Detect which cell encompasses the target text, then output its (x, y) center coordinate. 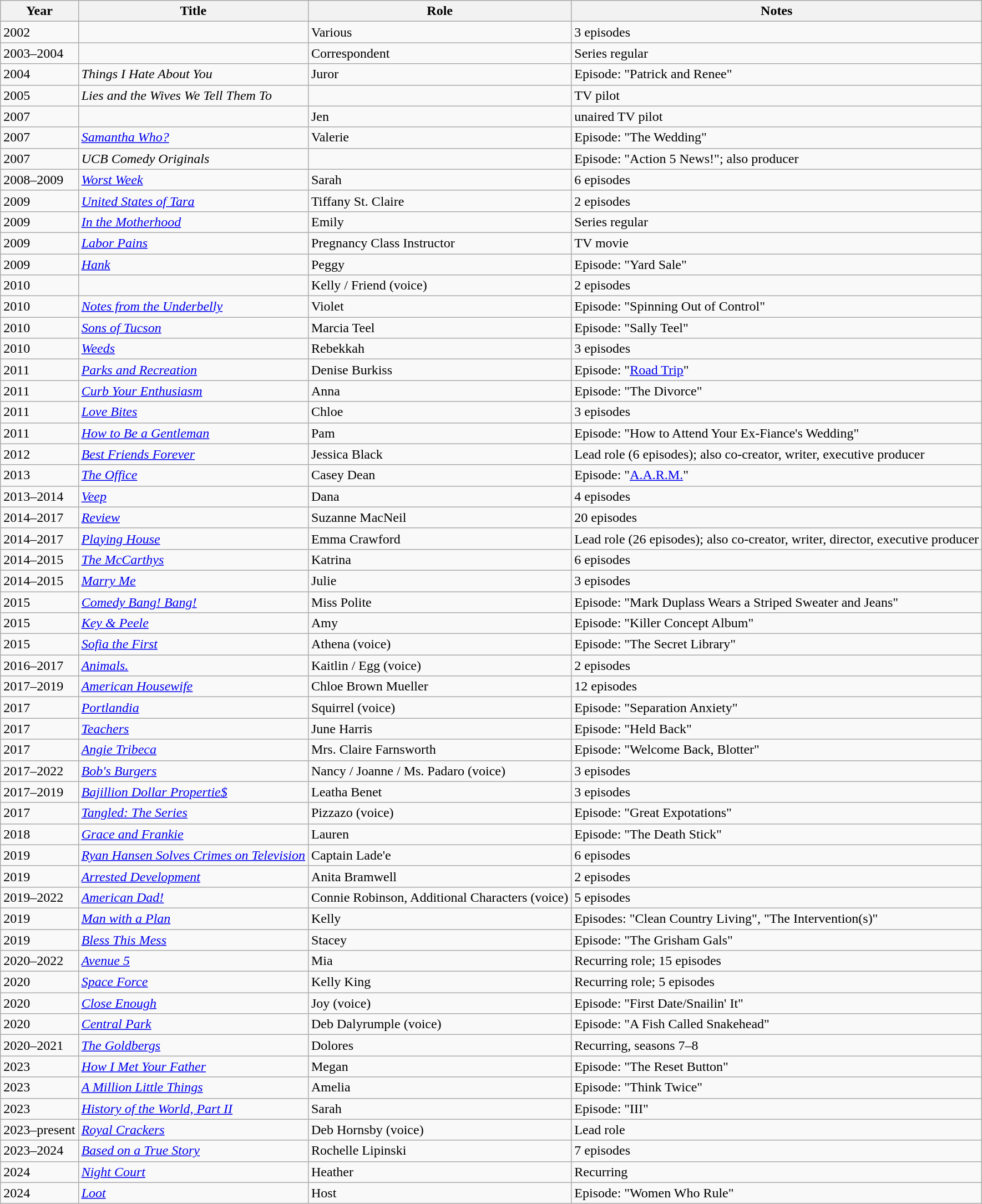
Year (39, 11)
Marry Me (193, 581)
Avenue 5 (193, 961)
Love Bites (193, 412)
Emily (439, 222)
Episode: "Road Trip" (777, 370)
Episode: "Spinning Out of Control" (777, 307)
Episode: "Welcome Back, Blotter" (777, 750)
Chloe (439, 412)
How I Met Your Father (193, 1066)
Hank (193, 265)
Episode: "Mark Duplass Wears a Striped Sweater and Jeans" (777, 602)
2023–2024 (39, 1151)
Kelly / Friend (voice) (439, 286)
Episode: "First Date/Snailin' It" (777, 1003)
2020–2022 (39, 961)
2018 (39, 834)
Episode: "The Reset Button" (777, 1066)
20 episodes (777, 517)
Heather (439, 1172)
Peggy (439, 265)
Nancy / Joanne / Ms. Padaro (voice) (439, 771)
Episode: "The Wedding" (777, 138)
Dana (439, 496)
Lead role (6 episodes); also co-creator, writer, executive producer (777, 454)
Episode: "The Secret Library" (777, 644)
Valerie (439, 138)
2017–2022 (39, 771)
Pam (439, 433)
Tiffany St. Claire (439, 201)
Best Friends Forever (193, 454)
Megan (439, 1066)
Bob's Burgers (193, 771)
Review (193, 517)
Violet (439, 307)
Rebekkah (439, 349)
Labor Pains (193, 243)
Things I Hate About You (193, 74)
2013 (39, 475)
Episode: "Great Expotations" (777, 813)
Katrina (439, 560)
In the Motherhood (193, 222)
Lauren (439, 834)
Central Park (193, 1024)
Emma Crawford (439, 539)
Episode: "A Fish Called Snakehead" (777, 1024)
Episode: "Patrick and Renee" (777, 74)
Episode: "How to Attend Your Ex-Fiance's Wedding" (777, 433)
Leatha Benet (439, 792)
Miss Polite (439, 602)
Anna (439, 391)
Deb Hornsby (voice) (439, 1130)
Notes (777, 11)
Amelia (439, 1088)
American Housewife (193, 687)
Title (193, 11)
History of the World, Part II (193, 1109)
Episode: "Sally Teel" (777, 328)
Mrs. Claire Farnsworth (439, 750)
A Million Little Things (193, 1088)
Lead role (777, 1130)
Episode: "The Divorce" (777, 391)
The McCarthys (193, 560)
Kelly King (439, 982)
Worst Week (193, 180)
2008–2009 (39, 180)
Chloe Brown Mueller (439, 687)
June Harris (439, 729)
Dolores (439, 1045)
TV pilot (777, 95)
2002 (39, 32)
Angie Tribeca (193, 750)
Stacey (439, 940)
Bajillion Dollar Propertie$ (193, 792)
2023–present (39, 1130)
Episodes: "Clean Country Living", "The Intervention(s)" (777, 918)
Kaitlin / Egg (voice) (439, 665)
Episode: "Killer Concept Album" (777, 623)
Host (439, 1193)
Athena (voice) (439, 644)
unaired TV pilot (777, 116)
2019–2022 (39, 897)
Episode: "Held Back" (777, 729)
Suzanne MacNeil (439, 517)
Casey Dean (439, 475)
Pregnancy Class Instructor (439, 243)
Mia (439, 961)
Comedy Bang! Bang! (193, 602)
Lead role (26 episodes); also co-creator, writer, director, executive producer (777, 539)
Episode: "The Grisham Gals" (777, 940)
Portlandia (193, 708)
Recurring role; 5 episodes (777, 982)
Ryan Hansen Solves Crimes on Television (193, 855)
Episode: "A.A.R.M." (777, 475)
Grace and Frankie (193, 834)
4 episodes (777, 496)
Episode: "Women Who Rule" (777, 1193)
Episode: "Action 5 News!"; also producer (777, 159)
United States of Tara (193, 201)
American Dad! (193, 897)
Correspondent (439, 53)
2005 (39, 95)
Pizzazo (voice) (439, 813)
Samantha Who? (193, 138)
Amy (439, 623)
TV movie (777, 243)
Teachers (193, 729)
Key & Peele (193, 623)
Weeds (193, 349)
2003–2004 (39, 53)
Juror (439, 74)
Recurring role; 15 episodes (777, 961)
2013–2014 (39, 496)
Parks and Recreation (193, 370)
2016–2017 (39, 665)
Episode: "Separation Anxiety" (777, 708)
Royal Crackers (193, 1130)
Sofia the First (193, 644)
Playing House (193, 539)
Connie Robinson, Additional Characters (voice) (439, 897)
Squirrel (voice) (439, 708)
Joy (voice) (439, 1003)
7 episodes (777, 1151)
Episode: "Think Twice" (777, 1088)
Jessica Black (439, 454)
Rochelle Lipinski (439, 1151)
UCB Comedy Originals (193, 159)
Denise Burkiss (439, 370)
Captain Lade'e (439, 855)
12 episodes (777, 687)
Sons of Tucson (193, 328)
Tangled: The Series (193, 813)
Night Court (193, 1172)
Marcia Teel (439, 328)
Bless This Mess (193, 940)
Lies and the Wives We Tell Them To (193, 95)
2020–2021 (39, 1045)
Jen (439, 116)
Loot (193, 1193)
Deb Dalyrumple (voice) (439, 1024)
Space Force (193, 982)
The Goldbergs (193, 1045)
Role (439, 11)
Kelly (439, 918)
Anita Bramwell (439, 876)
Curb Your Enthusiasm (193, 391)
How to Be a Gentleman (193, 433)
Close Enough (193, 1003)
Recurring (777, 1172)
Notes from the Underbelly (193, 307)
2004 (39, 74)
Man with a Plan (193, 918)
Episode: "The Death Stick" (777, 834)
Julie (439, 581)
Animals. (193, 665)
Veep (193, 496)
Episode: "Yard Sale" (777, 265)
5 episodes (777, 897)
Based on a True Story (193, 1151)
2012 (39, 454)
Recurring, seasons 7–8 (777, 1045)
Arrested Development (193, 876)
The Office (193, 475)
Episode: "III" (777, 1109)
Various (439, 32)
